Detect which cell encompasses the target text, then output its (X, Y) center coordinate. 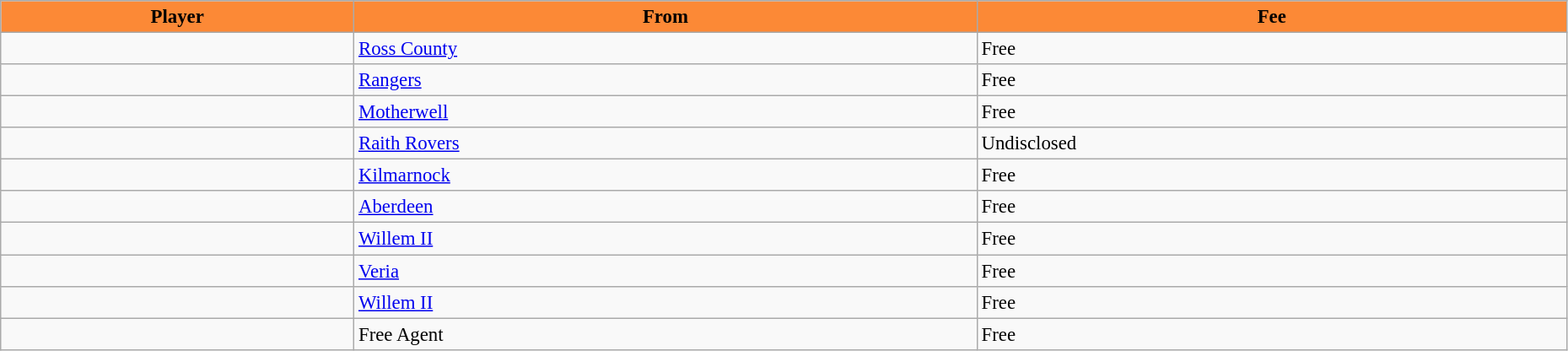
Veria (666, 271)
Rangers (666, 80)
Player (177, 17)
Aberdeen (666, 207)
Ross County (666, 49)
Raith Rovers (666, 143)
Motherwell (666, 112)
Kilmarnock (666, 175)
Undisclosed (1272, 143)
Free Agent (666, 334)
From (666, 17)
Fee (1272, 17)
